Return [X, Y] of the center of cell containing provided text 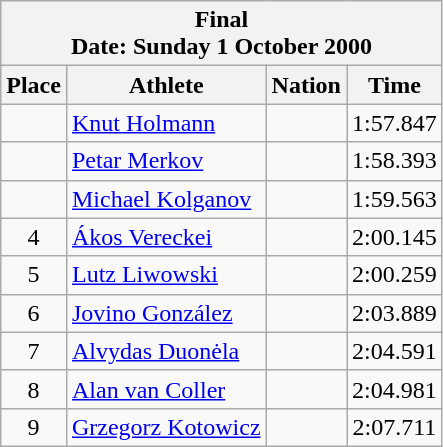
7 [34, 351]
Knut Holmann [166, 123]
2:07.711 [394, 427]
5 [34, 275]
Ákos Vereckei [166, 237]
Final Date: Sunday 1 October 2000 [222, 34]
4 [34, 237]
2:04.591 [394, 351]
Alvydas Duonėla [166, 351]
2:03.889 [394, 313]
Lutz Liwowski [166, 275]
Athlete [166, 85]
2:00.145 [394, 237]
Alan van Coller [166, 389]
1:59.563 [394, 199]
Time [394, 85]
Grzegorz Kotowicz [166, 427]
2:00.259 [394, 275]
9 [34, 427]
Jovino González [166, 313]
2:04.981 [394, 389]
1:57.847 [394, 123]
8 [34, 389]
1:58.393 [394, 161]
Michael Kolganov [166, 199]
Nation [306, 85]
Place [34, 85]
6 [34, 313]
Petar Merkov [166, 161]
